Provide the (x, y) coordinate of the cell's center where the given text is located.  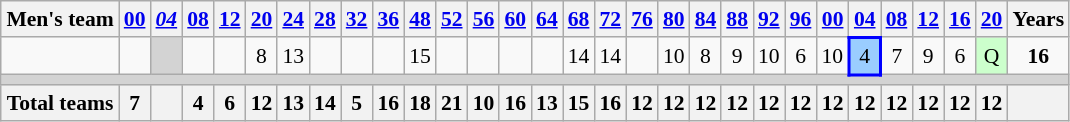
96 (801, 19)
24 (293, 19)
28 (325, 19)
Years (1038, 19)
76 (642, 19)
Q (992, 56)
56 (484, 19)
18 (420, 104)
72 (610, 19)
68 (579, 19)
80 (674, 19)
21 (452, 104)
36 (388, 19)
48 (420, 19)
64 (547, 19)
84 (706, 19)
Men's team (60, 19)
88 (737, 19)
52 (452, 19)
92 (769, 19)
60 (515, 19)
32 (357, 19)
Total teams (60, 104)
5 (357, 104)
